Locate the cell with the specified text and output its [X, Y] center coordinate. 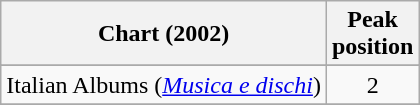
Peakposition [372, 34]
Chart (2002) [164, 34]
Italian Albums (Musica e dischi) [164, 85]
2 [372, 85]
